Locate the cell with the specified text and output its [X, Y] center coordinate. 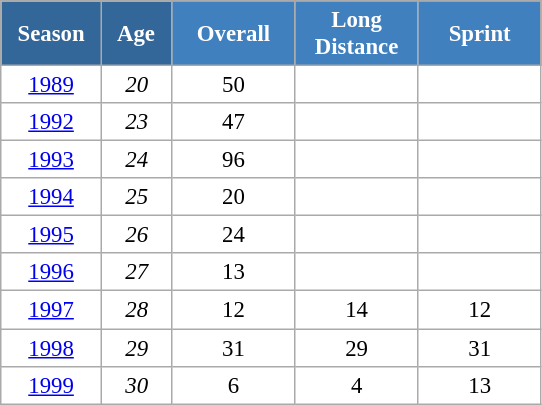
30 [136, 385]
23 [136, 122]
1994 [52, 197]
6 [234, 385]
96 [234, 160]
1999 [52, 385]
1993 [52, 160]
14 [356, 310]
1998 [52, 348]
50 [234, 85]
1997 [52, 310]
Age [136, 34]
26 [136, 235]
4 [356, 385]
Sprint [480, 34]
Long Distance [356, 34]
1996 [52, 273]
1995 [52, 235]
25 [136, 197]
1992 [52, 122]
28 [136, 310]
47 [234, 122]
27 [136, 273]
1989 [52, 85]
Overall [234, 34]
Season [52, 34]
